Detect which cell encompasses the target text, then output its [x, y] center coordinate. 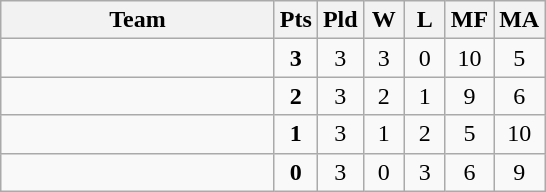
MA [520, 20]
W [384, 20]
Pld [340, 20]
Pts [296, 20]
MF [469, 20]
L [424, 20]
Team [138, 20]
